Find where the given text appears and provide that cell's center as (X, Y) coordinate. 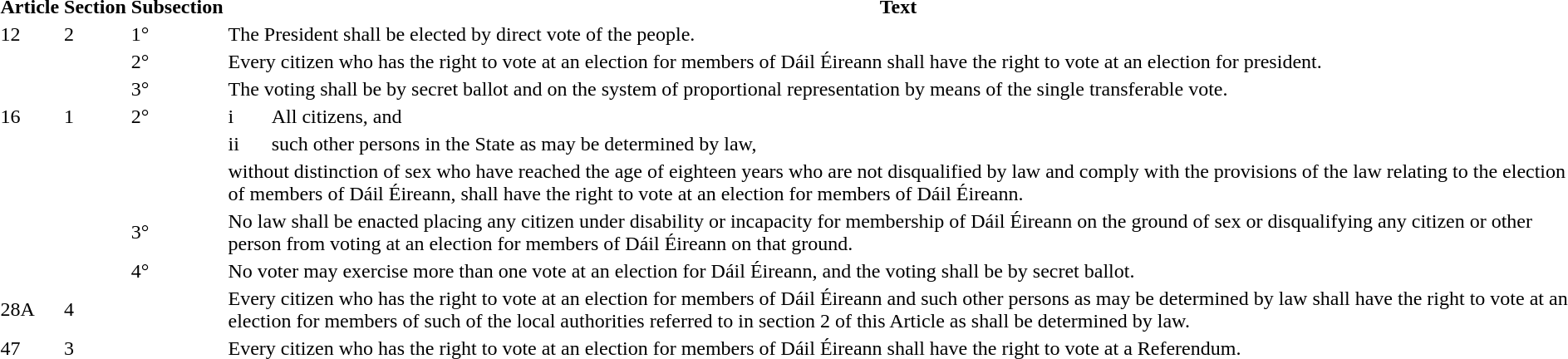
4° (177, 271)
1 (96, 116)
4 (96, 309)
ii (248, 144)
i (248, 116)
2 (96, 34)
1° (177, 34)
